Return the [x, y] coordinate for the center point of the cell that contains the specified text.  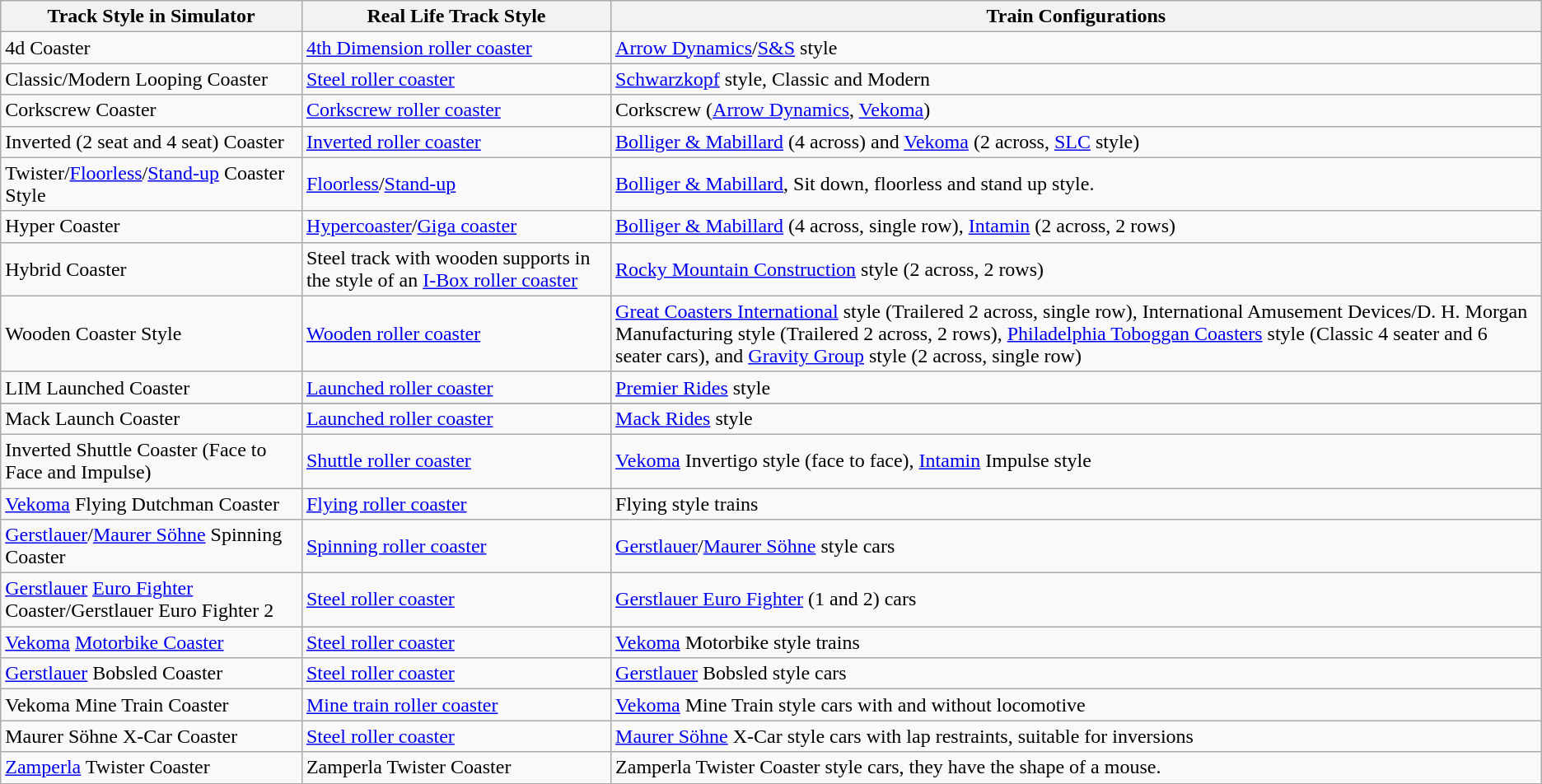
Flying roller coaster [456, 503]
LIM Launched Coaster [152, 387]
4d Coaster [152, 48]
Mack Rides style [1077, 418]
Maurer Söhne X-Car style cars with lap restraints, suitable for inversions [1077, 736]
Vekoma Motorbike style trains [1077, 642]
Gerstlauer Bobsled Coaster [152, 674]
Mack Launch Coaster [152, 418]
Bolliger & Mabillard, Sit down, floorless and stand up style. [1077, 184]
Bolliger & Mabillard (4 across) and Vekoma (2 across, SLC style) [1077, 142]
Gerstlauer Euro Fighter Coaster/Gerstlauer Euro Fighter 2 [152, 600]
Maurer Söhne X-Car Coaster [152, 736]
Gerstlauer Euro Fighter (1 and 2) cars [1077, 600]
Twister/Floorless/Stand-up Coaster Style [152, 184]
Classic/Modern Looping Coaster [152, 79]
Inverted Shuttle Coaster (Face to Face and Impulse) [152, 461]
Inverted (2 seat and 4 seat) Coaster [152, 142]
Mine train roller coaster [456, 705]
Rocky Mountain Construction style (2 across, 2 rows) [1077, 268]
Gerstlauer/Maurer Söhne style cars [1077, 547]
Vekoma Flying Dutchman Coaster [152, 503]
Arrow Dynamics/S&S style [1077, 48]
Wooden Coaster Style [152, 334]
Vekoma Mine Train style cars with and without locomotive [1077, 705]
Train Configurations [1077, 16]
Schwarzkopf style, Classic and Modern [1077, 79]
Zamperla Twister Coaster style cars, they have the shape of a mouse. [1077, 768]
Premier Rides style [1077, 387]
Flying style trains [1077, 503]
Real Life Track Style [456, 16]
Wooden roller coaster [456, 334]
Spinning roller coaster [456, 547]
Corkscrew (Arrow Dynamics, Vekoma) [1077, 110]
Hybrid Coaster [152, 268]
Shuttle roller coaster [456, 461]
Corkscrew roller coaster [456, 110]
Vekoma Mine Train Coaster [152, 705]
Gerstlauer/Maurer Söhne Spinning Coaster [152, 547]
Bolliger & Mabillard (4 across, single row), Intamin (2 across, 2 rows) [1077, 226]
4th Dimension roller coaster [456, 48]
Hypercoaster/Giga coaster [456, 226]
Hyper Coaster [152, 226]
Steel track with wooden supports in the style of an I-Box roller coaster [456, 268]
Floorless/Stand-up [456, 184]
Vekoma Invertigo style (face to face), Intamin Impulse style [1077, 461]
Inverted roller coaster [456, 142]
Track Style in Simulator [152, 16]
Corkscrew Coaster [152, 110]
Vekoma Motorbike Coaster [152, 642]
Gerstlauer Bobsled style cars [1077, 674]
